Detect which cell encompasses the target text, then output its (x, y) center coordinate. 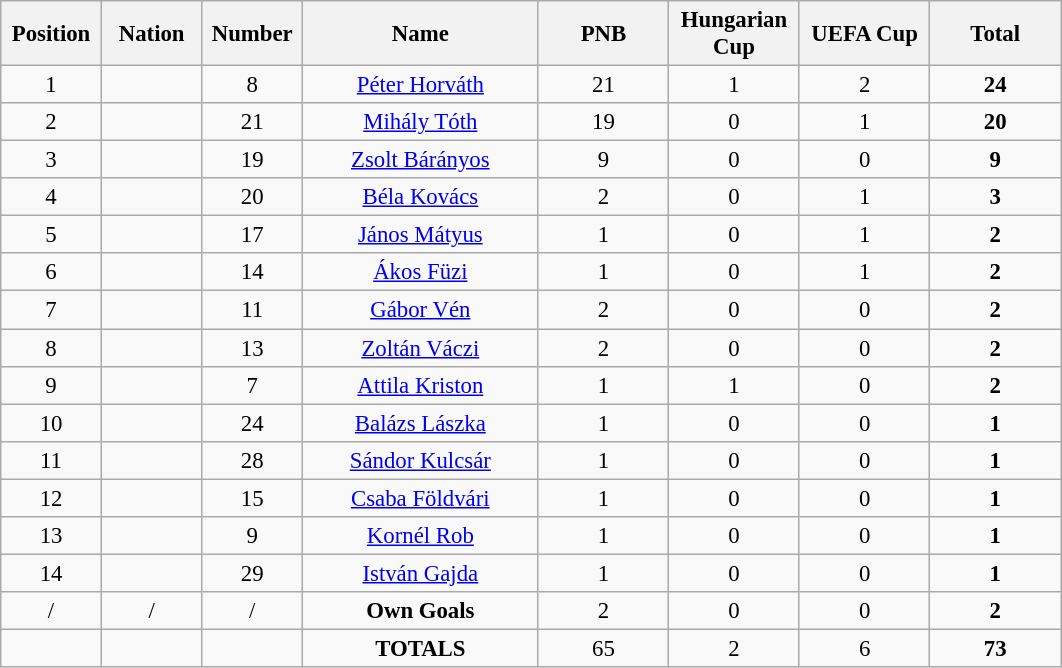
Ákos Füzi (421, 273)
Own Goals (421, 611)
4 (52, 197)
TOTALS (421, 648)
Position (52, 34)
Balázs Lászka (421, 423)
István Gajda (421, 573)
73 (996, 648)
Mihály Tóth (421, 122)
Béla Kovács (421, 197)
28 (252, 460)
UEFA Cup (864, 34)
12 (52, 498)
Péter Horváth (421, 85)
10 (52, 423)
Total (996, 34)
17 (252, 235)
Name (421, 34)
29 (252, 573)
15 (252, 498)
Hungarian Cup (734, 34)
Zoltán Váczi (421, 348)
Csaba Földvári (421, 498)
65 (604, 648)
Kornél Rob (421, 536)
János Mátyus (421, 235)
PNB (604, 34)
5 (52, 235)
Number (252, 34)
Zsolt Bárányos (421, 160)
Nation (152, 34)
Sándor Kulcsár (421, 460)
Attila Kriston (421, 385)
Gábor Vén (421, 310)
